Return the (x, y) coordinate for the center point of the cell that contains the specified text.  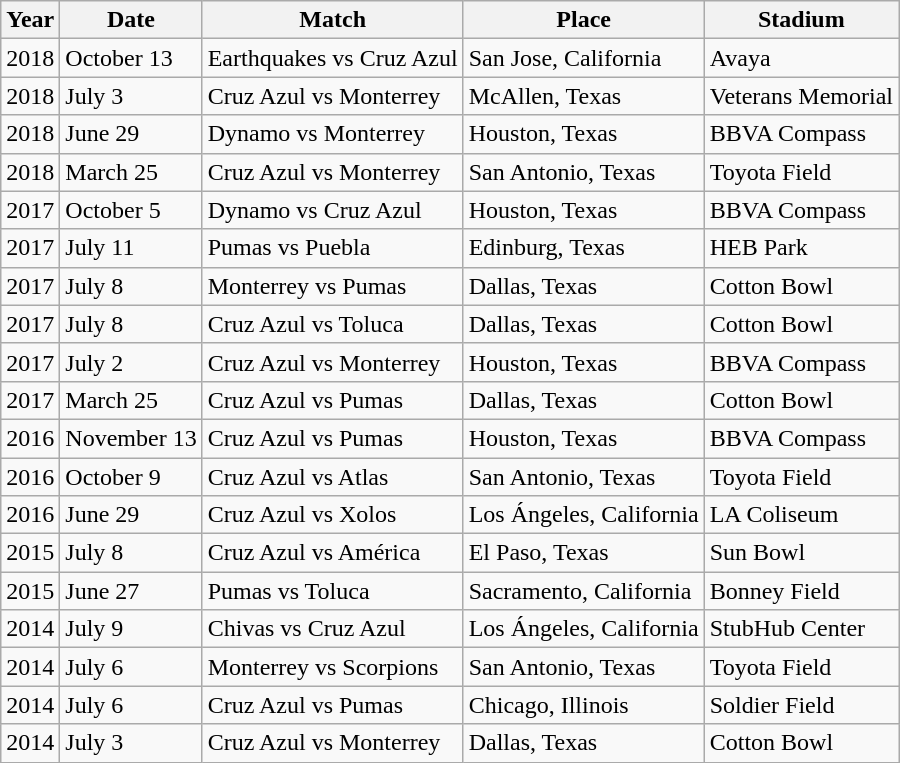
Dynamo vs Cruz Azul (332, 210)
Cruz Azul vs Xolos (332, 515)
Earthquakes vs Cruz Azul (332, 58)
Sun Bowl (801, 553)
October 9 (131, 477)
LA Coliseum (801, 515)
Pumas vs Puebla (332, 248)
Veterans Memorial (801, 96)
July 9 (131, 629)
Stadium (801, 20)
November 13 (131, 438)
Match (332, 20)
El Paso, Texas (584, 553)
Place (584, 20)
Year (30, 20)
Chivas vs Cruz Azul (332, 629)
Date (131, 20)
Monterrey vs Scorpions (332, 667)
June 27 (131, 591)
October 5 (131, 210)
Dynamo vs Monterrey (332, 134)
StubHub Center (801, 629)
Cruz Azul vs Atlas (332, 477)
Soldier Field (801, 705)
October 13 (131, 58)
HEB Park (801, 248)
McAllen, Texas (584, 96)
July 11 (131, 248)
Cruz Azul vs Toluca (332, 324)
Monterrey vs Pumas (332, 286)
Pumas vs Toluca (332, 591)
Edinburg, Texas (584, 248)
Avaya (801, 58)
San Jose, California (584, 58)
Bonney Field (801, 591)
Cruz Azul vs América (332, 553)
Sacramento, California (584, 591)
Chicago, Illinois (584, 705)
July 2 (131, 362)
